From the cell containing the given text, extract its center point as (x, y) coordinate. 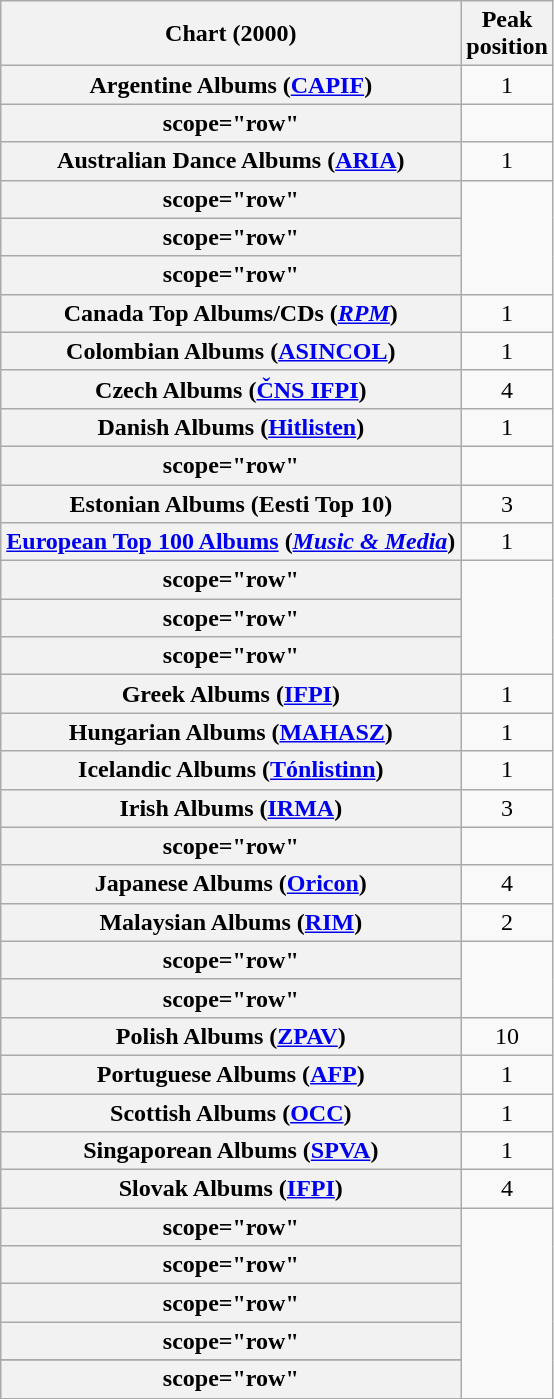
Estonian Albums (Eesti Top 10) (231, 503)
European Top 100 Albums (Music & Media) (231, 542)
Japanese Albums (Oricon) (231, 884)
Danish Albums (Hitlisten) (231, 427)
Australian Dance Albums (ARIA) (231, 161)
Malaysian Albums (RIM) (231, 922)
Canada Top Albums/CDs (RPM) (231, 313)
Peakposition (507, 34)
Portuguese Albums (AFP) (231, 1074)
Hungarian Albums (MAHASZ) (231, 732)
Colombian Albums (ASINCOL) (231, 351)
Scottish Albums (OCC) (231, 1113)
Singaporean Albums (SPVA) (231, 1151)
Polish Albums (ZPAV) (231, 1036)
2 (507, 922)
10 (507, 1036)
Argentine Albums (CAPIF) (231, 85)
Icelandic Albums (Tónlistinn) (231, 770)
Chart (2000) (231, 34)
Slovak Albums (IFPI) (231, 1189)
Greek Albums (IFPI) (231, 694)
Irish Albums (IRMA) (231, 808)
Czech Albums (ČNS IFPI) (231, 389)
